From the cell containing the given text, extract its center point as [X, Y] coordinate. 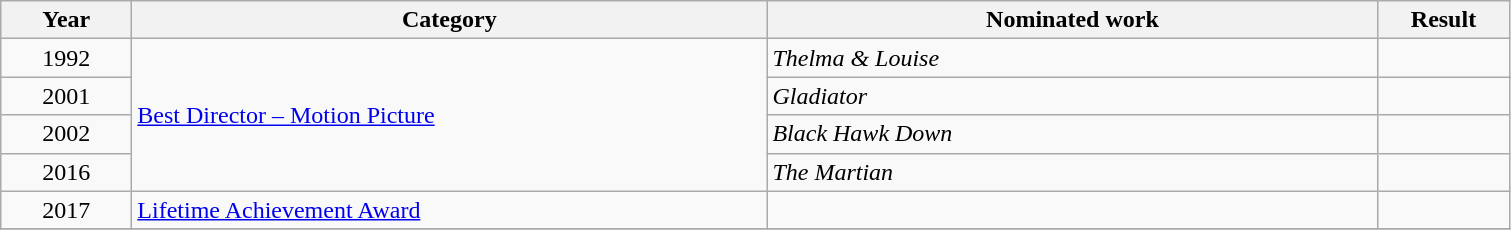
Best Director – Motion Picture [450, 115]
Category [450, 20]
Thelma & Louise [1072, 58]
1992 [66, 58]
Black Hawk Down [1072, 134]
Lifetime Achievement Award [450, 210]
Result [1444, 20]
2017 [66, 210]
2002 [66, 134]
Year [66, 20]
The Martian [1072, 172]
Nominated work [1072, 20]
Gladiator [1072, 96]
2016 [66, 172]
2001 [66, 96]
